Search for the cell housing the specified text and yield its (X, Y) center coordinate. 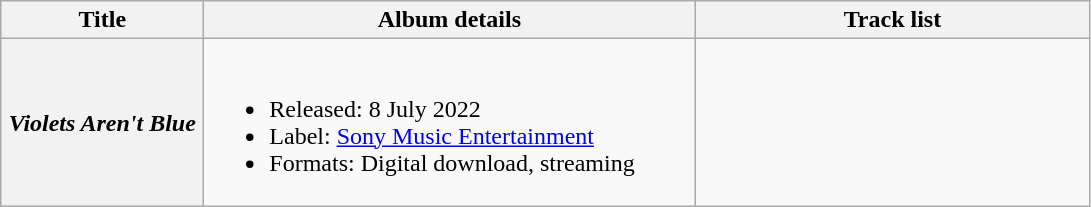
Released: 8 July 2022Label: Sony Music EntertainmentFormats: Digital download, streaming (450, 122)
Violets Aren't Blue (102, 122)
Title (102, 20)
Track list (892, 20)
Album details (450, 20)
